Locate the cell with the specified text and output its (X, Y) center coordinate. 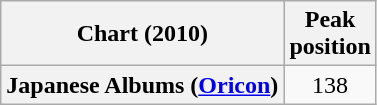
138 (330, 85)
Chart (2010) (142, 34)
Japanese Albums (Oricon) (142, 85)
Peak position (330, 34)
